Return the (x, y) coordinate for the center point of the cell that contains the specified text.  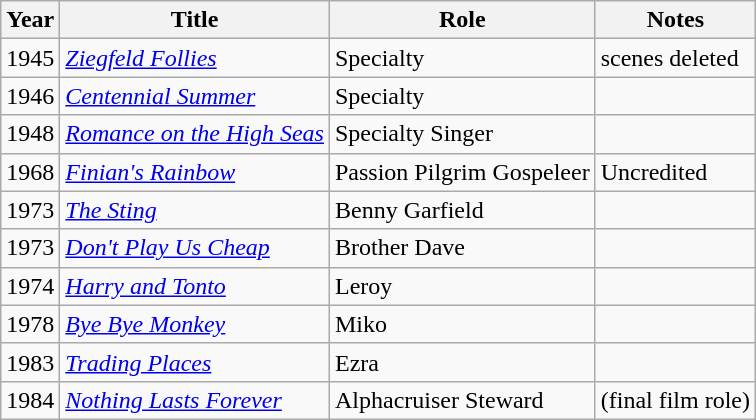
Benny Garfield (462, 210)
Bye Bye Monkey (195, 324)
The Sting (195, 210)
Title (195, 20)
Year (30, 20)
Trading Places (195, 362)
Don't Play Us Cheap (195, 248)
Notes (675, 20)
1978 (30, 324)
Leroy (462, 286)
Centennial Summer (195, 96)
Ziegfeld Follies (195, 58)
Brother Dave (462, 248)
Uncredited (675, 172)
1984 (30, 400)
1948 (30, 134)
Passion Pilgrim Gospeleer (462, 172)
Miko (462, 324)
Nothing Lasts Forever (195, 400)
1968 (30, 172)
Romance on the High Seas (195, 134)
scenes deleted (675, 58)
Specialty Singer (462, 134)
1945 (30, 58)
(final film role) (675, 400)
Role (462, 20)
Ezra (462, 362)
Alphacruiser Steward (462, 400)
1974 (30, 286)
1983 (30, 362)
Harry and Tonto (195, 286)
1946 (30, 96)
Finian's Rainbow (195, 172)
